Return the [X, Y] coordinate for the center point of the cell that contains the specified text.  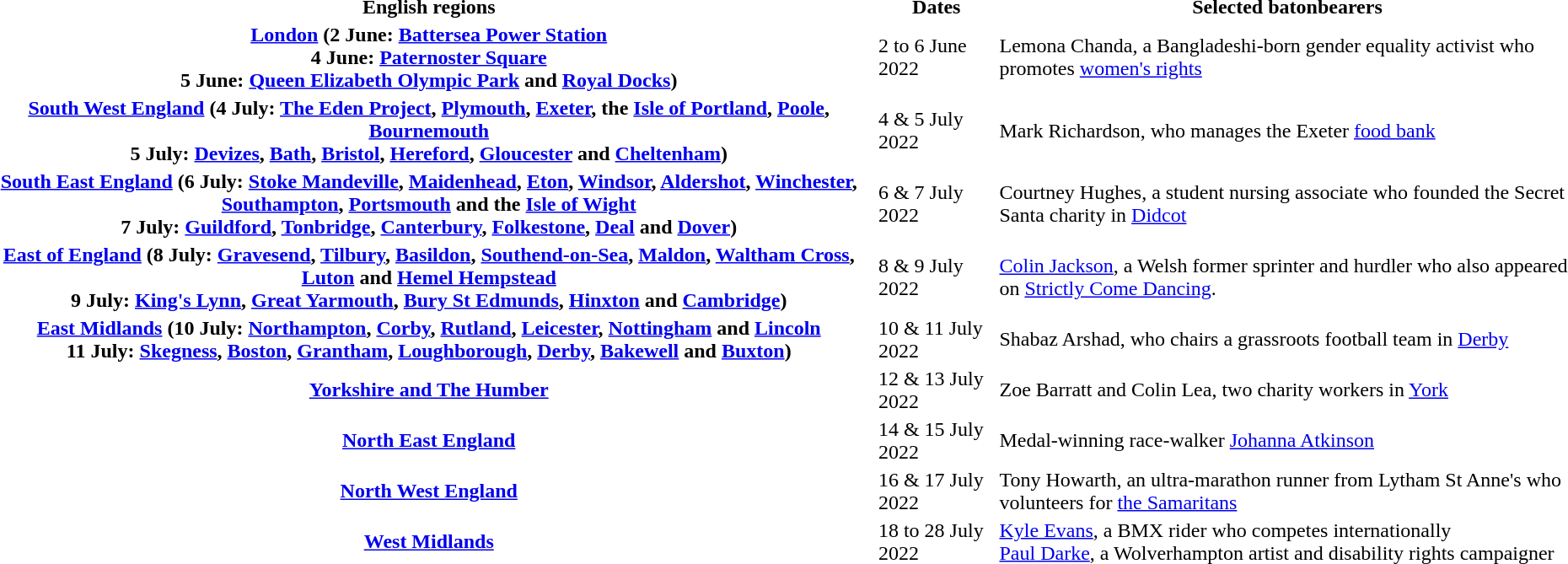
4 & 5 July 2022 [936, 131]
16 & 17 July 2022 [936, 491]
2 to 6 June 2022 [936, 57]
12 & 13 July 2022 [936, 389]
10 & 11 July 2022 [936, 339]
6 & 7 July 2022 [936, 204]
14 & 15 July 2022 [936, 440]
8 & 9 July 2022 [936, 277]
